Output the (x, y) coordinate of the center of the cell containing the given text.  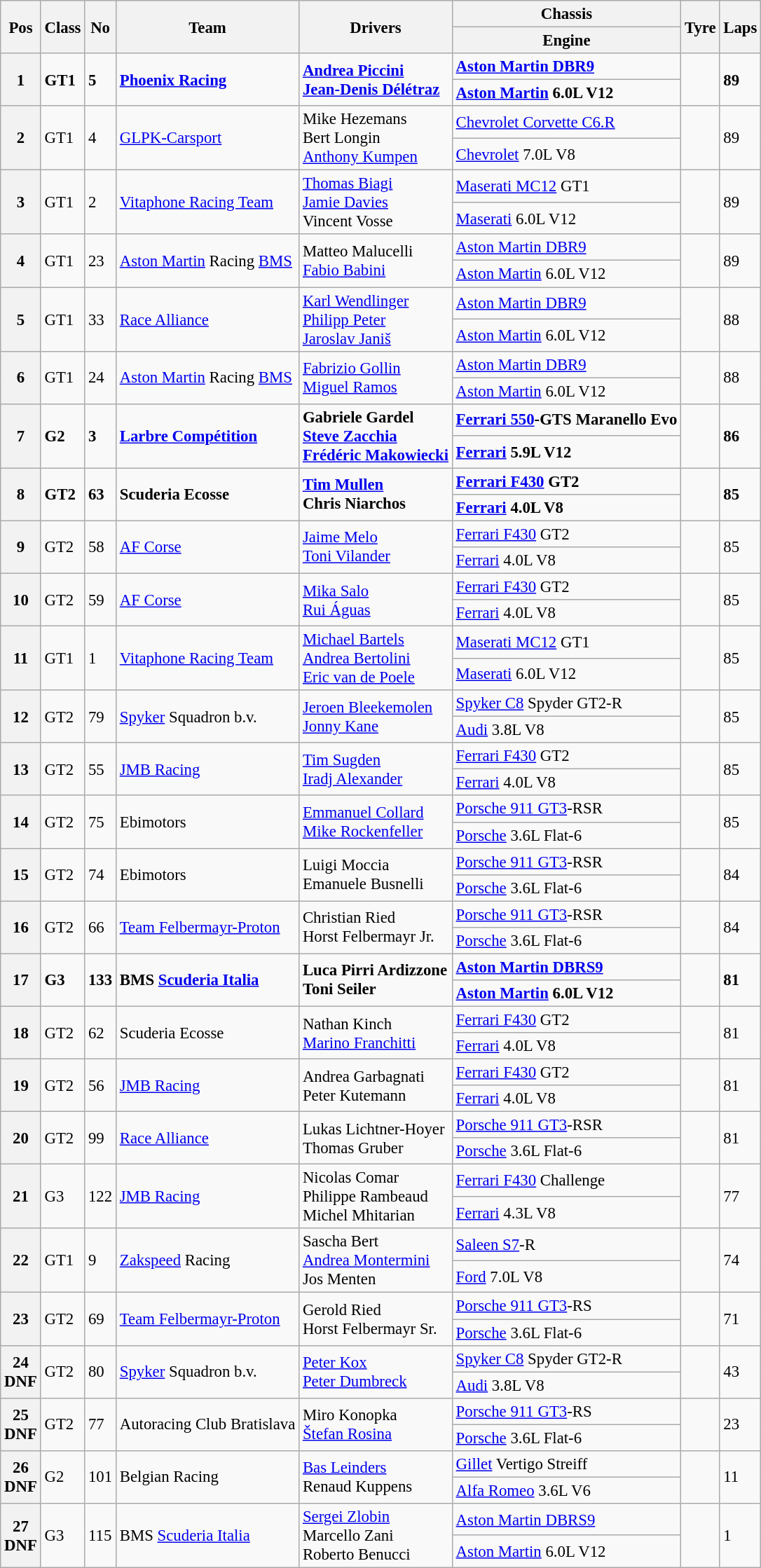
Luigi Moccia Emanuele Busnelli (376, 874)
Nathan Kinch Marino Franchitti (376, 1033)
No (101, 27)
24DNF (21, 1372)
Karl Wendlinger Philipp Peter Jaroslav Janiš (376, 319)
20 (21, 1138)
Jaime Melo Toni Vilander (376, 546)
Emmanuel Collard Mike Rockenfeller (376, 823)
15 (21, 874)
Ferrari 5.9L V12 (566, 452)
Laps (740, 27)
33 (101, 319)
80 (101, 1372)
8 (21, 495)
99 (101, 1138)
115 (101, 1536)
13 (21, 769)
17 (21, 979)
Sergei Zlobin Marcello Zani Roberto Benucci (376, 1536)
21 (21, 1197)
Thomas Biagi Jamie Davies Vincent Vosse (376, 202)
63 (101, 495)
62 (101, 1033)
Andrea Garbagnati Peter Kutemann (376, 1086)
Autoracing Club Bratislava (207, 1424)
79 (101, 716)
Mike Hezemans Bert Longin Anthony Kumpen (376, 138)
18 (21, 1033)
Larbre Compétition (207, 436)
26DNF (21, 1477)
Ferrari 4.3L V8 (566, 1213)
Christian Ried Horst Felbermayr Jr. (376, 928)
Lukas Lichtner-Hoyer Thomas Gruber (376, 1138)
Chevrolet 7.0L V8 (566, 154)
101 (101, 1477)
22 (21, 1261)
6 (21, 377)
Phoenix Racing (207, 80)
Fabrizio Gollin Miguel Ramos (376, 377)
Luca Pirri Ardizzone Toni Seiler (376, 979)
10 (21, 600)
Tim Mullen Chris Niarchos (376, 495)
GLPK-Carsport (207, 138)
66 (101, 928)
24 (101, 377)
25DNF (21, 1424)
Chevrolet Corvette C6.R (566, 122)
69 (101, 1319)
75 (101, 823)
Andrea Piccini Jean-Denis Délétraz (376, 80)
19 (21, 1086)
Gillet Vertigo Streiff (566, 1464)
12 (21, 716)
71 (740, 1319)
14 (21, 823)
Pos (21, 27)
122 (101, 1197)
27DNF (21, 1536)
58 (101, 546)
133 (101, 979)
Miro Konopka Štefan Rosina (376, 1424)
56 (101, 1086)
Michael Bartels Andrea Bertolini Eric van de Poele (376, 659)
Saleen S7-R (566, 1245)
Gerold Ried Horst Felbermayr Sr. (376, 1319)
Nicolas Comar Philippe Rambeaud Michel Mhitarian (376, 1197)
Gabriele Gardel Steve Zacchia Frédéric Makowiecki (376, 436)
Bas Leinders Renaud Kuppens (376, 1477)
Drivers (376, 27)
Belgian Racing (207, 1477)
Peter Kox Peter Dumbreck (376, 1372)
Jeroen Bleekemolen Jonny Kane (376, 716)
43 (740, 1372)
Mika Salo Rui Águas (376, 600)
Sascha Bert Andrea Montermini Jos Menten (376, 1261)
Team (207, 27)
Class (63, 27)
86 (740, 436)
Ferrari F430 Challenge (566, 1181)
59 (101, 600)
16 (21, 928)
Alfa Romeo 3.6L V6 (566, 1490)
Matteo Malucelli Fabio Babini (376, 261)
Engine (566, 41)
Ferrari 550-GTS Maranello Evo (566, 420)
Tim Sugden Iradj Alexander (376, 769)
Chassis (566, 14)
55 (101, 769)
Ford 7.0L V8 (566, 1277)
Zakspeed Racing (207, 1261)
Tyre (701, 27)
7 (21, 436)
